Search for the cell housing the specified text and yield its [X, Y] center coordinate. 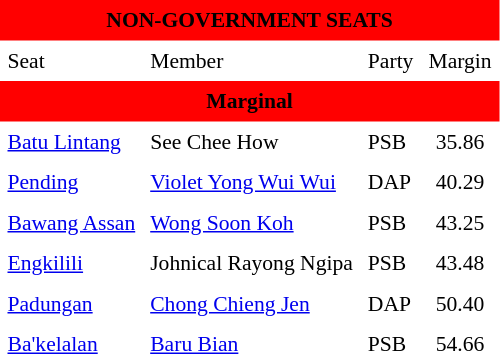
Violet Yong Wui Wui [252, 182]
Engkilili [72, 263]
See Chee How [252, 141]
NON-GOVERNMENT SEATS [250, 20]
43.48 [460, 263]
Member [252, 60]
Padungan [72, 303]
40.29 [460, 182]
Party [390, 60]
35.86 [460, 141]
Johnical Rayong Ngipa [252, 263]
Marginal [250, 101]
Wong Soon Koh [252, 222]
50.40 [460, 303]
Bawang Assan [72, 222]
Chong Chieng Jen [252, 303]
Seat [72, 60]
43.25 [460, 222]
Margin [460, 60]
Batu Lintang [72, 141]
Pending [72, 182]
